Search for the cell housing the specified text and yield its (X, Y) center coordinate. 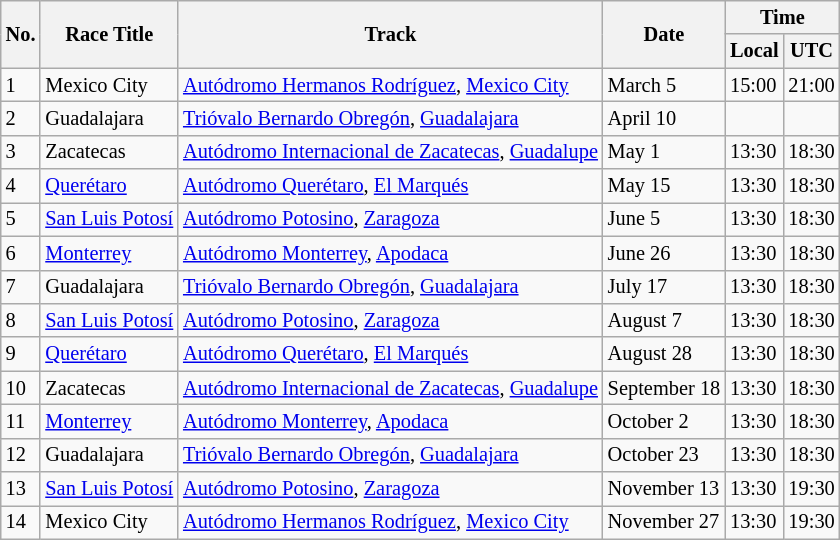
June 5 (664, 219)
October 23 (664, 455)
13 (21, 489)
21:00 (812, 85)
August 7 (664, 320)
Track (390, 34)
Date (664, 34)
6 (21, 253)
9 (21, 354)
11 (21, 421)
10 (21, 388)
15:00 (754, 85)
Race Title (109, 34)
June 26 (664, 253)
12 (21, 455)
8 (21, 320)
November 27 (664, 522)
October 2 (664, 421)
1 (21, 85)
April 10 (664, 118)
November 13 (664, 489)
July 17 (664, 287)
March 5 (664, 85)
7 (21, 287)
May 1 (664, 152)
4 (21, 186)
UTC (812, 51)
August 28 (664, 354)
3 (21, 152)
September 18 (664, 388)
5 (21, 219)
Local (754, 51)
14 (21, 522)
Time (782, 17)
No. (21, 34)
2 (21, 118)
May 15 (664, 186)
